For the text-containing cell, return its midpoint in [X, Y] coordinate format. 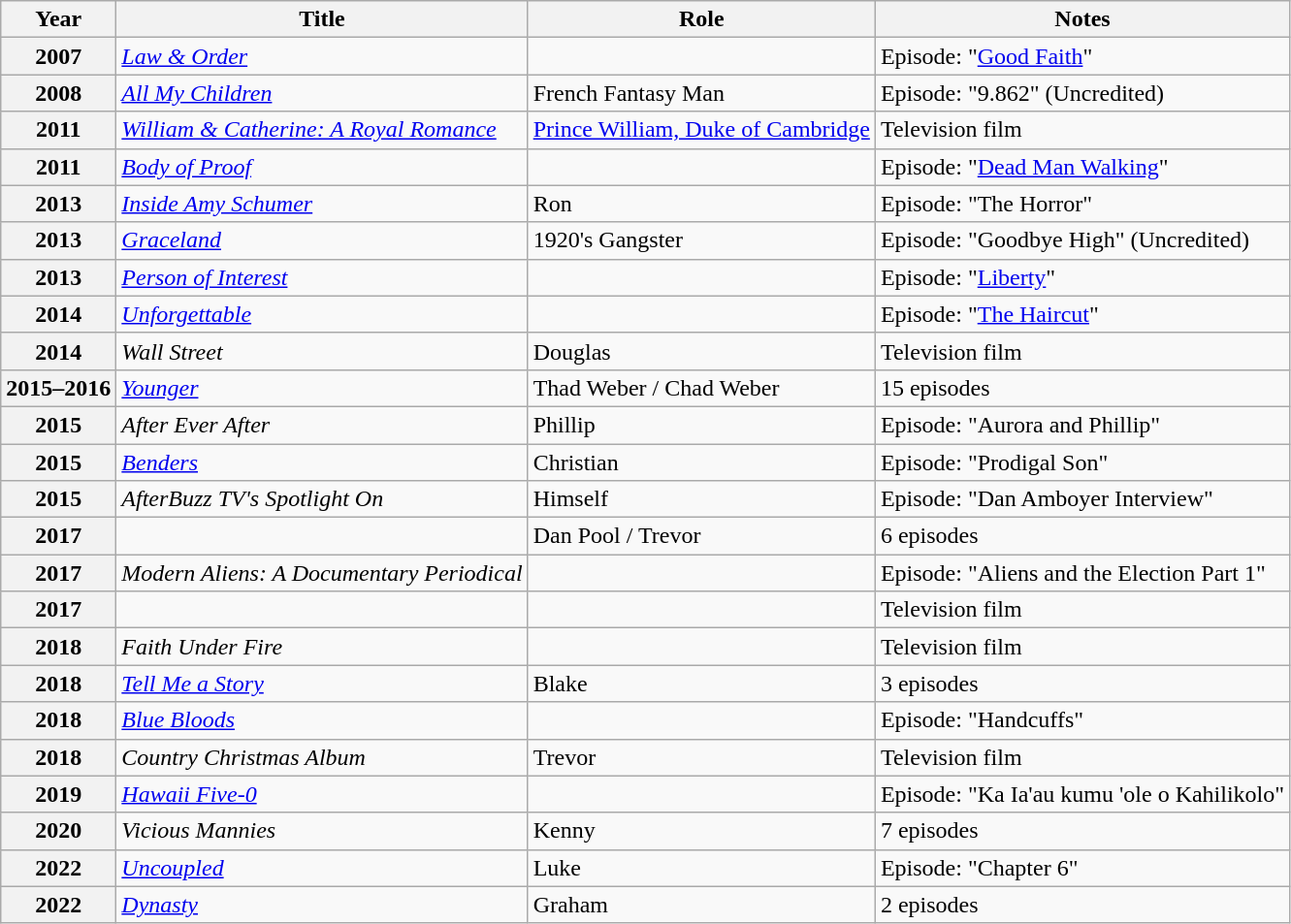
Vicious Mannies [322, 831]
2008 [58, 93]
2007 [58, 56]
Himself [701, 499]
Episode: "Handcuffs" [1082, 720]
Year [58, 19]
Person of Interest [322, 277]
William & Catherine: A Royal Romance [322, 130]
Episode: "Aurora and Phillip" [1082, 425]
Luke [701, 868]
Episode: "Dan Amboyer Interview" [1082, 499]
All My Children [322, 93]
Episode: "Liberty" [1082, 277]
Trevor [701, 757]
Episode: "Prodigal Son" [1082, 462]
Notes [1082, 19]
Body of Proof [322, 167]
Younger [322, 388]
Thad Weber / Chad Weber [701, 388]
Episode: "Aliens and the Election Part 1" [1082, 573]
Kenny [701, 831]
After Ever After [322, 425]
Country Christmas Album [322, 757]
Christian [701, 462]
2 episodes [1082, 905]
Episode: "Chapter 6" [1082, 868]
Graceland [322, 240]
Graham [701, 905]
Law & Order [322, 56]
Prince William, Duke of Cambridge [701, 130]
Douglas [701, 351]
Episode: "The Haircut" [1082, 314]
2019 [58, 794]
Episode: "Goodbye High" (Uncredited) [1082, 240]
Wall Street [322, 351]
Dynasty [322, 905]
2015–2016 [58, 388]
Title [322, 19]
Unforgettable [322, 314]
Modern Aliens: A Documentary Periodical [322, 573]
Episode: "Dead Man Walking" [1082, 167]
Episode: "The Horror" [1082, 204]
Role [701, 19]
Inside Amy Schumer [322, 204]
Uncoupled [322, 868]
3 episodes [1082, 684]
French Fantasy Man [701, 93]
15 episodes [1082, 388]
Ron [701, 204]
Tell Me a Story [322, 684]
Dan Pool / Trevor [701, 536]
7 episodes [1082, 831]
Faith Under Fire [322, 647]
Blue Bloods [322, 720]
6 episodes [1082, 536]
Blake [701, 684]
1920's Gangster [701, 240]
2020 [58, 831]
Episode: "9.862" (Uncredited) [1082, 93]
AfterBuzz TV's Spotlight On [322, 499]
Phillip [701, 425]
Episode: "Ka Ia'au kumu 'ole o Kahilikolo" [1082, 794]
Episode: "Good Faith" [1082, 56]
Benders [322, 462]
Hawaii Five-0 [322, 794]
